Search for the cell housing the specified text and yield its (X, Y) center coordinate. 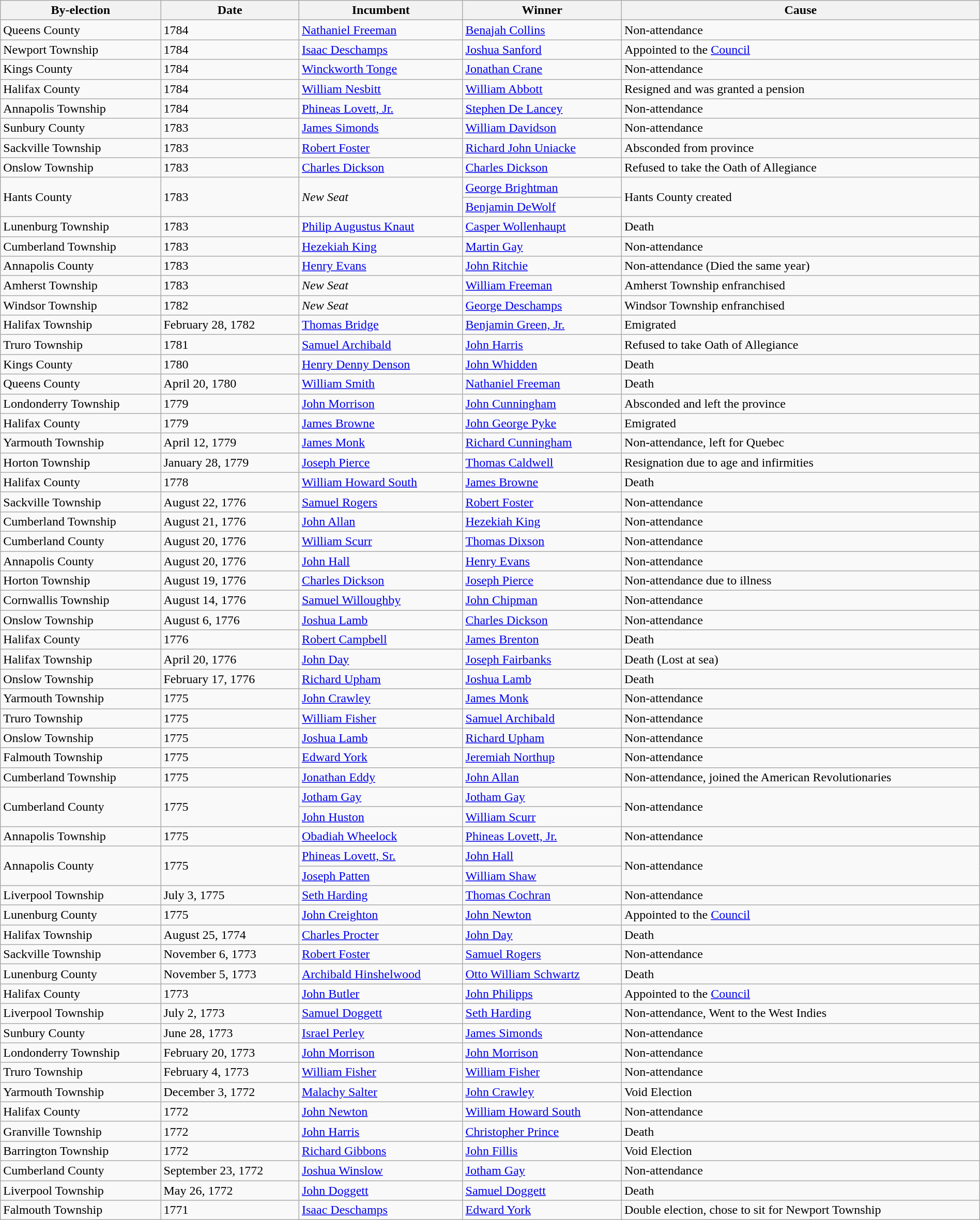
Christopher Prince (542, 1131)
John Doggett (380, 1190)
February 4, 1773 (229, 1072)
August 19, 1776 (229, 581)
William Davidson (542, 128)
Archibald Hinshelwood (380, 974)
Winckworth Tonge (380, 69)
George Brightman (542, 187)
George Deschamps (542, 305)
Newport Township (81, 50)
Windsor Township (81, 305)
1778 (229, 482)
April 20, 1780 (229, 384)
Thomas Dixson (542, 541)
April 12, 1779 (229, 443)
Thomas Caldwell (542, 462)
Hants County created (800, 197)
August 22, 1776 (229, 502)
Hants County (81, 197)
Date (229, 10)
Joseph Patten (380, 876)
Joseph Fairbanks (542, 659)
Resigned and was granted a pension (800, 89)
By-election (81, 10)
Refused to take the Oath of Allegiance (800, 167)
Windsor Township enfranchised (800, 305)
Granville Township (81, 1131)
1781 (229, 345)
Death (Lost at sea) (800, 659)
Non-attendance, left for Quebec (800, 443)
Non-attendance (Died the same year) (800, 266)
James Brenton (542, 640)
December 3, 1772 (229, 1092)
Henry Denny Denson (380, 364)
Incumbent (380, 10)
Israel Perley (380, 1033)
Cause (800, 10)
Resignation due to age and infirmities (800, 462)
Refused to take Oath of Allegiance (800, 345)
February 28, 1782 (229, 325)
February 17, 1776 (229, 679)
November 5, 1773 (229, 974)
Non-attendance, joined the American Revolutionaries (800, 777)
William Nesbitt (380, 89)
August 6, 1776 (229, 620)
Samuel Willoughby (380, 600)
Phineas Lovett, Sr. (380, 856)
Absconded from province (800, 148)
Malachy Salter (380, 1092)
1780 (229, 364)
Richard John Uniacke (542, 148)
1771 (229, 1210)
September 23, 1772 (229, 1170)
Joshua Sanford (542, 50)
William Shaw (542, 876)
February 20, 1773 (229, 1053)
Jeremiah Northup (542, 758)
John Philipps (542, 994)
November 6, 1773 (229, 954)
Benjamin DeWolf (542, 207)
John Huston (380, 816)
Benajah Collins (542, 30)
Richard Cunningham (542, 443)
John Chipman (542, 600)
Martin Gay (542, 246)
Barrington Township (81, 1151)
John Creighton (380, 915)
William Freeman (542, 286)
Cornwallis Township (81, 600)
Amherst Township enfranchised (800, 286)
William Abbott (542, 89)
April 20, 1776 (229, 659)
1773 (229, 994)
August 25, 1774 (229, 935)
Stephen De Lancey (542, 109)
Thomas Cochran (542, 895)
Casper Wollenhaupt (542, 226)
Charles Procter (380, 935)
June 28, 1773 (229, 1033)
Benjamin Green, Jr. (542, 325)
Double election, chose to sit for Newport Township (800, 1210)
Non-attendance due to illness (800, 581)
Amherst Township (81, 286)
John Butler (380, 994)
July 3, 1775 (229, 895)
Robert Campbell (380, 640)
John Cunningham (542, 404)
William Smith (380, 384)
Winner (542, 10)
Jonathan Crane (542, 69)
Non-attendance, Went to the West Indies (800, 1013)
Lunenburg Township (81, 226)
August 14, 1776 (229, 600)
August 21, 1776 (229, 521)
Richard Gibbons (380, 1151)
John Ritchie (542, 266)
1776 (229, 640)
Absconded and left the province (800, 404)
John Whidden (542, 364)
Otto William Schwartz (542, 974)
John George Pyke (542, 423)
July 2, 1773 (229, 1013)
Jonathan Eddy (380, 777)
John Fillis (542, 1151)
1782 (229, 305)
Obadiah Wheelock (380, 836)
Thomas Bridge (380, 325)
Joshua Winslow (380, 1170)
January 28, 1779 (229, 462)
May 26, 1772 (229, 1190)
Philip Augustus Knaut (380, 226)
